Capture the cell that displays the provided text and extract its [x, y] central coordinate. 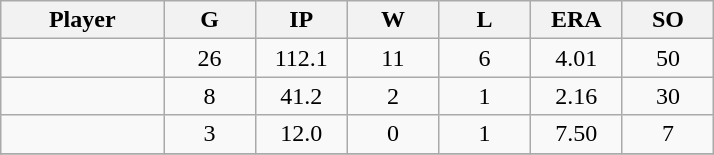
2 [393, 96]
SO [668, 20]
7 [668, 134]
12.0 [301, 134]
3 [210, 134]
112.1 [301, 58]
30 [668, 96]
6 [485, 58]
IP [301, 20]
26 [210, 58]
L [485, 20]
Player [82, 20]
0 [393, 134]
41.2 [301, 96]
7.50 [576, 134]
2.16 [576, 96]
ERA [576, 20]
11 [393, 58]
4.01 [576, 58]
W [393, 20]
8 [210, 96]
G [210, 20]
50 [668, 58]
